Scan for the cell matching the given text and deliver its [x, y] coordinate at center. 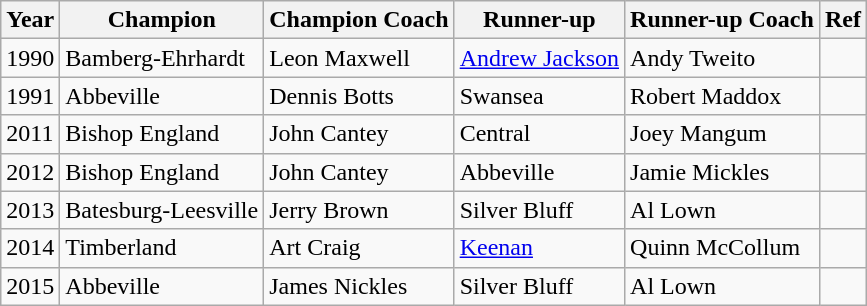
Timberland [162, 248]
Jerry Brown [359, 210]
Year [30, 20]
2013 [30, 210]
Robert Maddox [722, 96]
1990 [30, 58]
Swansea [539, 96]
Champion Coach [359, 20]
1991 [30, 96]
Batesburg-Leesville [162, 210]
2014 [30, 248]
Dennis Botts [359, 96]
Leon Maxwell [359, 58]
Art Craig [359, 248]
2015 [30, 286]
Andy Tweito [722, 58]
Andrew Jackson [539, 58]
Quinn McCollum [722, 248]
Champion [162, 20]
Central [539, 134]
2011 [30, 134]
Bamberg-Ehrhardt [162, 58]
Runner-up [539, 20]
Jamie Mickles [722, 172]
James Nickles [359, 286]
2012 [30, 172]
Joey Mangum [722, 134]
Ref [842, 20]
Keenan [539, 248]
Runner-up Coach [722, 20]
